From the cell containing the given text, extract its center point as (x, y) coordinate. 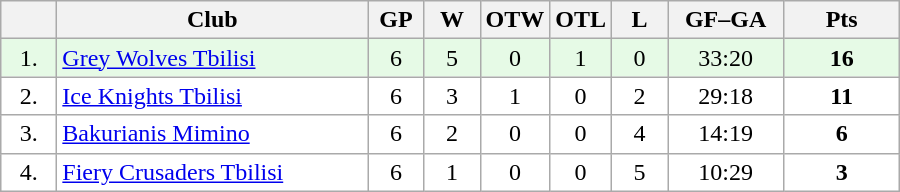
GP (396, 20)
14:19 (726, 134)
2. (29, 96)
4 (640, 134)
1. (29, 58)
Fiery Crusaders Tbilisi (212, 172)
Club (212, 20)
4. (29, 172)
11 (842, 96)
OTW (515, 20)
OTL (581, 20)
L (640, 20)
Pts (842, 20)
16 (842, 58)
GF–GA (726, 20)
Ice Knights Tbilisi (212, 96)
Bakurianis Mimino (212, 134)
3. (29, 134)
33:20 (726, 58)
29:18 (726, 96)
W (452, 20)
10:29 (726, 172)
Grey Wolves Tbilisi (212, 58)
